Locate the cell with the specified text and output its (X, Y) center coordinate. 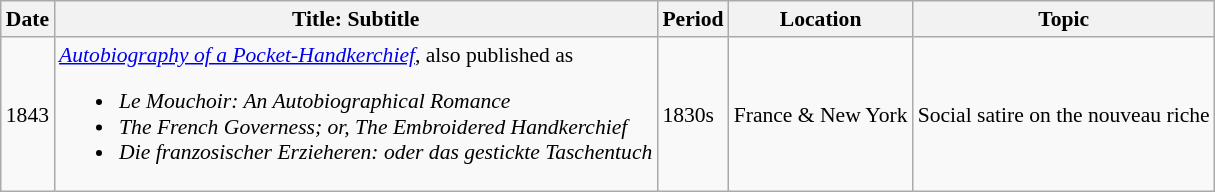
Title: Subtitle (356, 19)
Topic (1064, 19)
Period (692, 19)
1843 (28, 114)
Location (821, 19)
1830s (692, 114)
Social satire on the nouveau riche (1064, 114)
France & New York (821, 114)
Date (28, 19)
